Extract the (x, y) coordinate from the center of the cell holding the provided text.  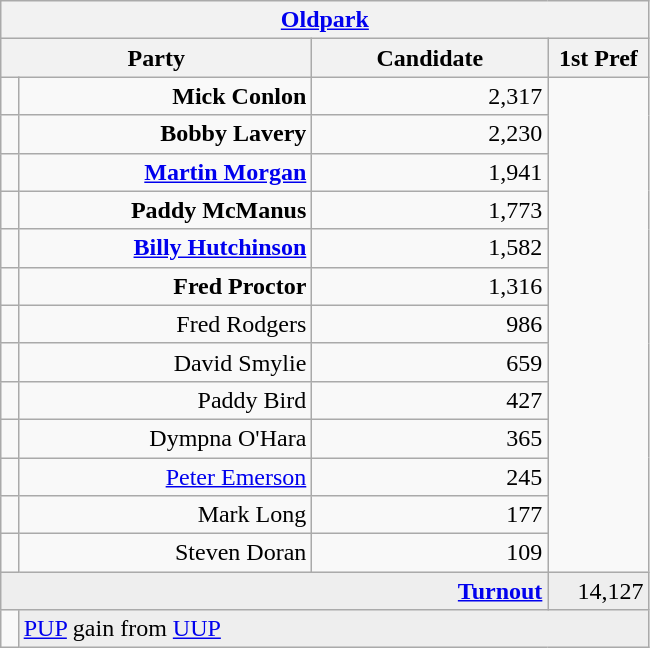
14,127 (598, 591)
2,317 (430, 96)
Fred Rodgers (165, 324)
986 (430, 324)
Paddy McManus (165, 210)
Peter Emerson (165, 477)
Oldpark (325, 20)
Bobby Lavery (165, 134)
Dympna O'Hara (165, 438)
1st Pref (598, 58)
Steven Doran (165, 553)
Mark Long (165, 515)
Turnout (274, 591)
2,230 (430, 134)
PUP gain from UUP (334, 629)
Fred Proctor (165, 286)
1,316 (430, 286)
Candidate (430, 58)
Paddy Bird (165, 400)
1,582 (430, 248)
1,941 (430, 172)
Billy Hutchinson (165, 248)
109 (430, 553)
427 (430, 400)
177 (430, 515)
365 (430, 438)
659 (430, 362)
245 (430, 477)
1,773 (430, 210)
Mick Conlon (165, 96)
David Smylie (165, 362)
Martin Morgan (165, 172)
Party (156, 58)
